For the text-containing cell, return its midpoint in (X, Y) coordinate format. 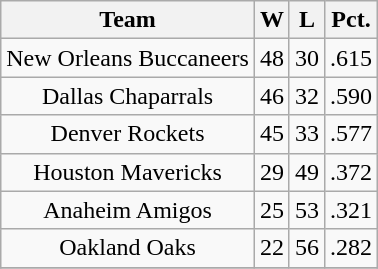
25 (272, 210)
30 (306, 58)
Team (128, 20)
Anaheim Amigos (128, 210)
New Orleans Buccaneers (128, 58)
Houston Mavericks (128, 172)
.577 (350, 134)
Denver Rockets (128, 134)
32 (306, 96)
W (272, 20)
46 (272, 96)
.282 (350, 248)
29 (272, 172)
.615 (350, 58)
Oakland Oaks (128, 248)
45 (272, 134)
53 (306, 210)
Pct. (350, 20)
33 (306, 134)
22 (272, 248)
L (306, 20)
.372 (350, 172)
Dallas Chaparrals (128, 96)
56 (306, 248)
.321 (350, 210)
.590 (350, 96)
48 (272, 58)
49 (306, 172)
